Scan for the cell matching the given text and deliver its (x, y) coordinate at center. 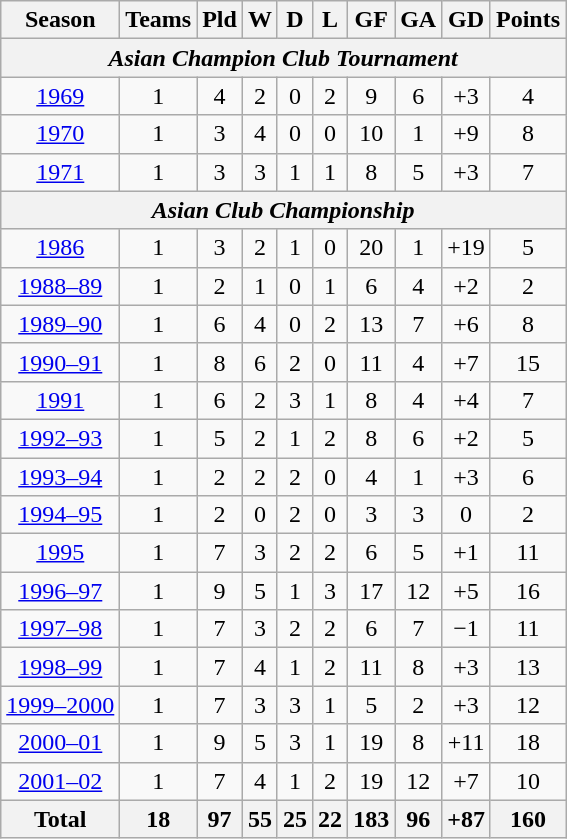
1971 (60, 172)
2000–01 (60, 743)
1999–2000 (60, 705)
17 (372, 591)
W (260, 20)
+5 (466, 591)
+9 (466, 134)
1990–91 (60, 362)
96 (418, 819)
+11 (466, 743)
Season (60, 20)
GF (372, 20)
1986 (60, 248)
22 (330, 819)
15 (528, 362)
Points (528, 20)
+19 (466, 248)
GD (466, 20)
25 (294, 819)
1988–89 (60, 286)
1969 (60, 96)
+87 (466, 819)
1991 (60, 400)
1994–95 (60, 515)
Pld (220, 20)
Asian Champion Club Tournament (284, 58)
97 (220, 819)
1995 (60, 553)
Asian Club Championship (284, 210)
+1 (466, 553)
1989–90 (60, 324)
1970 (60, 134)
160 (528, 819)
183 (372, 819)
1992–93 (60, 438)
−1 (466, 629)
+4 (466, 400)
16 (528, 591)
1998–99 (60, 667)
+6 (466, 324)
2001–02 (60, 781)
D (294, 20)
20 (372, 248)
Teams (158, 20)
1997–98 (60, 629)
Total (60, 819)
1993–94 (60, 477)
L (330, 20)
GA (418, 20)
55 (260, 819)
1996–97 (60, 591)
